Extract the [x, y] coordinate from the center of the cell holding the provided text.  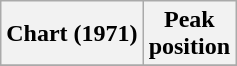
Chart (1971) [72, 34]
Peakposition [189, 34]
